Output the [X, Y] coordinate of the center of the cell containing the given text.  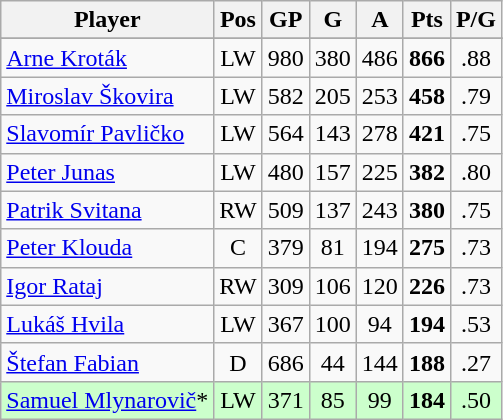
379 [286, 248]
509 [286, 210]
.88 [476, 58]
226 [426, 286]
382 [426, 172]
Miroslav Škovira [108, 96]
G [332, 20]
120 [380, 286]
137 [332, 210]
278 [380, 134]
Štefan Fabian [108, 362]
GP [286, 20]
106 [332, 286]
866 [426, 58]
309 [286, 286]
C [238, 248]
371 [286, 400]
Arne Kroták [108, 58]
Pts [426, 20]
144 [380, 362]
.79 [476, 96]
564 [286, 134]
44 [332, 362]
367 [286, 324]
143 [332, 134]
.53 [476, 324]
100 [332, 324]
Player [108, 20]
Igor Rataj [108, 286]
184 [426, 400]
157 [332, 172]
Peter Klouda [108, 248]
.50 [476, 400]
Pos [238, 20]
686 [286, 362]
Samuel Mlynarovič* [108, 400]
225 [380, 172]
A [380, 20]
99 [380, 400]
.27 [476, 362]
582 [286, 96]
243 [380, 210]
205 [332, 96]
Slavomír Pavličko [108, 134]
Lukáš Hvila [108, 324]
Patrik Svitana [108, 210]
Peter Junas [108, 172]
D [238, 362]
188 [426, 362]
458 [426, 96]
P/G [476, 20]
.80 [476, 172]
94 [380, 324]
980 [286, 58]
85 [332, 400]
480 [286, 172]
253 [380, 96]
275 [426, 248]
421 [426, 134]
81 [332, 248]
486 [380, 58]
